Pinpoint the cell where the given text exists, returning its [x, y] midpoint coordinate. 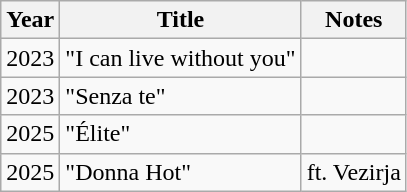
Year [30, 20]
"I can live without you" [180, 58]
"Donna Hot" [180, 172]
Title [180, 20]
"Senza te" [180, 96]
"Élite" [180, 134]
Notes [354, 20]
ft. Vezirja [354, 172]
